Pinpoint the cell where the given text exists, returning its [X, Y] midpoint coordinate. 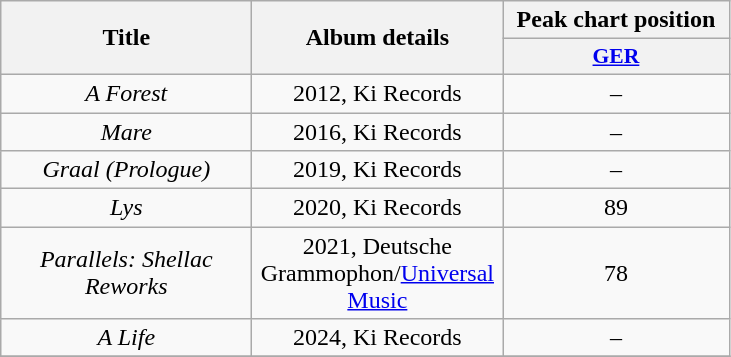
2019, Ki Records [378, 170]
2016, Ki Records [378, 131]
Parallels: Shellac Reworks [126, 273]
Lys [126, 208]
A Forest [126, 93]
Title [126, 38]
2021, Deutsche Grammophon/Universal Music [378, 273]
Graal (Prologue) [126, 170]
2012, Ki Records [378, 93]
GER [616, 57]
A Life [126, 338]
Mare [126, 131]
2024, Ki Records [378, 338]
89 [616, 208]
Peak chart position [616, 20]
2020, Ki Records [378, 208]
78 [616, 273]
Album details [378, 38]
